Identify which cell holds the provided text, then report its [x, y] central coordinate. 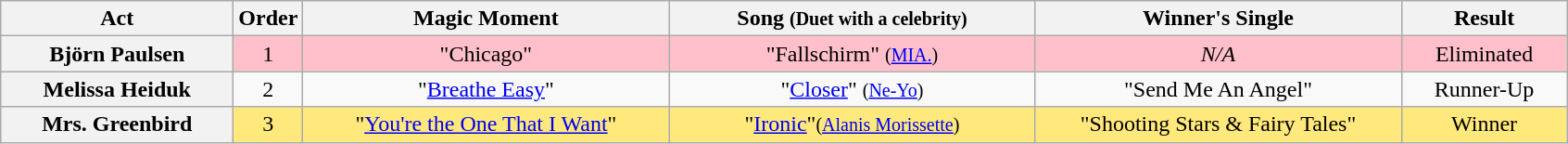
"Send Me An Angel" [1218, 89]
Björn Paulsen [117, 54]
"Closer" (Ne-Yo) [853, 89]
"Breathe Easy" [486, 89]
Eliminated [1485, 54]
"Ironic"(Alanis Morissette) [853, 124]
N/A [1218, 54]
"Shooting Stars & Fairy Tales" [1218, 124]
"Fallschirm" (MIA.) [853, 54]
Runner-Up [1485, 89]
Magic Moment [486, 19]
1 [269, 54]
Act [117, 19]
Melissa Heiduk [117, 89]
Mrs. Greenbird [117, 124]
Result [1485, 19]
Winner [1485, 124]
2 [269, 89]
Winner's Single [1218, 19]
3 [269, 124]
"You're the One That I Want" [486, 124]
Order [269, 19]
"Chicago" [486, 54]
Song (Duet with a celebrity) [853, 19]
